Identify which cell holds the provided text, then report its [x, y] central coordinate. 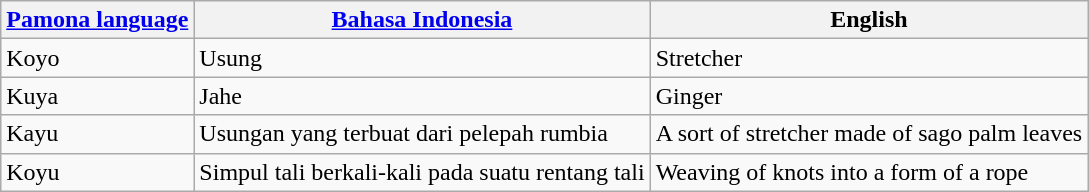
Stretcher [869, 58]
Usung [422, 58]
Kuya [98, 96]
Koyu [98, 172]
Kayu [98, 134]
Weaving of knots into a form of a rope [869, 172]
Ginger [869, 96]
Jahe [422, 96]
English [869, 20]
Bahasa Indonesia [422, 20]
Koyo [98, 58]
A sort of stretcher made of sago palm leaves [869, 134]
Usungan yang terbuat dari pelepah rumbia [422, 134]
Simpul tali berkali-kali pada suatu rentang tali [422, 172]
Pamona language [98, 20]
